Detect which cell encompasses the target text, then output its [X, Y] center coordinate. 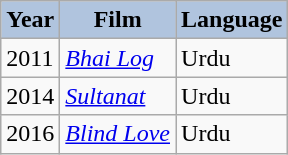
Sultanat [118, 96]
Blind Love [118, 134]
Film [118, 20]
Language [232, 20]
Bhai Log [118, 58]
Year [30, 20]
2016 [30, 134]
2014 [30, 96]
2011 [30, 58]
